Output the (X, Y) coordinate of the center of the cell containing the given text.  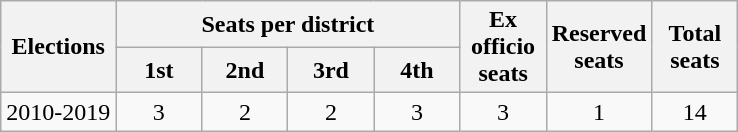
14 (695, 112)
1st (159, 70)
2nd (245, 70)
Seats per district (288, 24)
Ex officio seats (503, 47)
Total seats (695, 47)
1 (599, 112)
Elections (58, 47)
3rd (331, 70)
2010-2019 (58, 112)
4th (417, 70)
Reserved seats (599, 47)
